Return the [x, y] coordinate for the center point of the cell that contains the specified text.  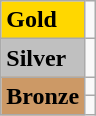
Gold [43, 20]
Bronze [43, 96]
Silver [43, 58]
